Detect which cell encompasses the target text, then output its [X, Y] center coordinate. 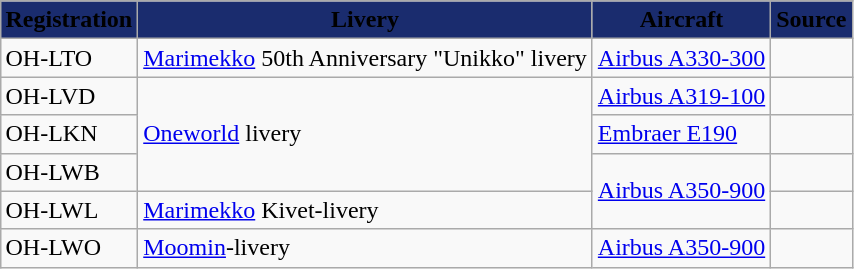
Marimekko Kivet-livery [366, 210]
Airbus A319-100 [681, 96]
OH-LKN [69, 134]
Marimekko 50th Anniversary "Unikko" livery [366, 58]
OH-LWO [69, 248]
OH-LWL [69, 210]
Oneworld livery [366, 134]
OH-LVD [69, 96]
Embraer E190 [681, 134]
Airbus A330-300 [681, 58]
Aircraft [681, 20]
Moomin-livery [366, 248]
Source [812, 20]
Livery [366, 20]
Registration [69, 20]
OH-LWB [69, 172]
OH-LTO [69, 58]
